Provide the [X, Y] coordinate of the cell's center where the given text is located.  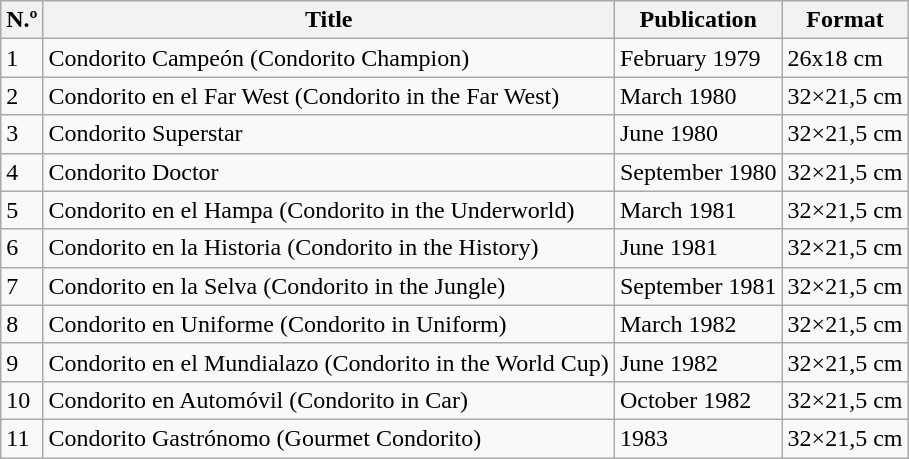
Condorito en el Far West (Condorito in the Far West) [328, 96]
Condorito en la Selva (Condorito in the Jungle) [328, 286]
9 [22, 362]
Condorito Gastrónomo (Gourmet Condorito) [328, 438]
Condorito en la Historia (Condorito in the History) [328, 248]
March 1981 [698, 210]
June 1981 [698, 248]
Condorito Doctor [328, 172]
Condorito Superstar [328, 134]
N.º [22, 20]
June 1980 [698, 134]
4 [22, 172]
11 [22, 438]
5 [22, 210]
10 [22, 400]
Condorito en el Mundialazo (Condorito in the World Cup) [328, 362]
March 1982 [698, 324]
February 1979 [698, 58]
3 [22, 134]
8 [22, 324]
Condorito en Automóvil (Condorito in Car) [328, 400]
1983 [698, 438]
Publication [698, 20]
2 [22, 96]
6 [22, 248]
March 1980 [698, 96]
Title [328, 20]
26x18 cm [845, 58]
June 1982 [698, 362]
7 [22, 286]
September 1980 [698, 172]
1 [22, 58]
Condorito en el Hampa (Condorito in the Underworld) [328, 210]
Condorito en Uniforme (Condorito in Uniform) [328, 324]
September 1981 [698, 286]
October 1982 [698, 400]
Condorito Campeón (Condorito Champion) [328, 58]
Format [845, 20]
